Pinpoint the cell where the given text exists, returning its [X, Y] midpoint coordinate. 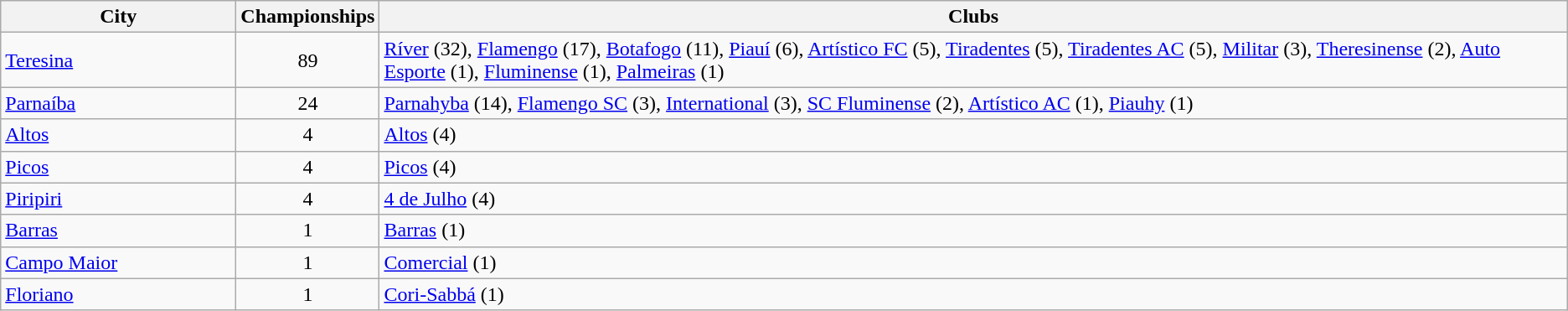
Picos [119, 167]
Teresina [119, 60]
4 de Julho (4) [973, 199]
Barras [119, 231]
24 [308, 103]
89 [308, 60]
Altos [119, 135]
Altos (4) [973, 135]
City [119, 17]
Championships [308, 17]
Parnaíba [119, 103]
Barras (1) [973, 231]
Clubs [973, 17]
Picos (4) [973, 167]
Cori-Sabbá (1) [973, 294]
Piripiri [119, 199]
Parnahyba (14), Flamengo SC (3), International (3), SC Fluminense (2), Artístico AC (1), Piauhy (1) [973, 103]
Campo Maior [119, 262]
Comercial (1) [973, 262]
Floriano [119, 294]
